Scan for the cell matching the given text and deliver its [x, y] coordinate at center. 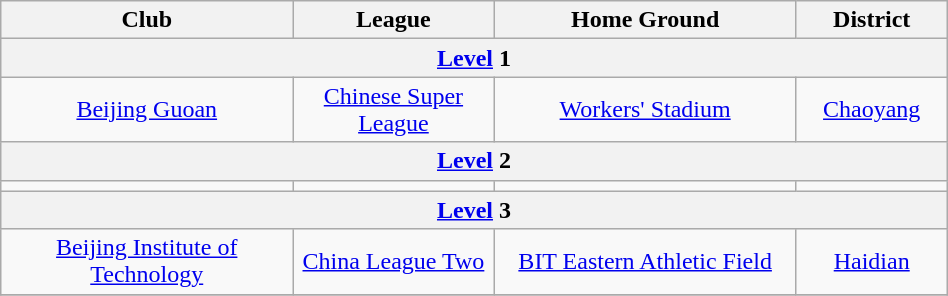
Club [147, 20]
District [872, 20]
Level 2 [474, 161]
Workers' Stadium [645, 110]
Beijing Guoan [147, 110]
Chaoyang [872, 110]
Level 1 [474, 58]
Chinese Super League [394, 110]
Beijing Institute of Technology [147, 262]
League [394, 20]
Level 3 [474, 210]
Home Ground [645, 20]
China League Two [394, 262]
Haidian [872, 262]
BIT Eastern Athletic Field [645, 262]
